Pinpoint the cell where the given text exists, returning its (X, Y) midpoint coordinate. 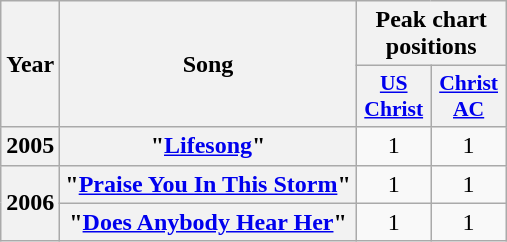
US Christ (394, 96)
Song (208, 64)
2006 (30, 203)
"Lifesong" (208, 146)
Christ AC (468, 96)
"Does Anybody Hear Her" (208, 222)
Year (30, 64)
Peak chart positions (431, 34)
2005 (30, 146)
"Praise You In This Storm" (208, 184)
